Return the [X, Y] coordinate for the center point of the cell that contains the specified text.  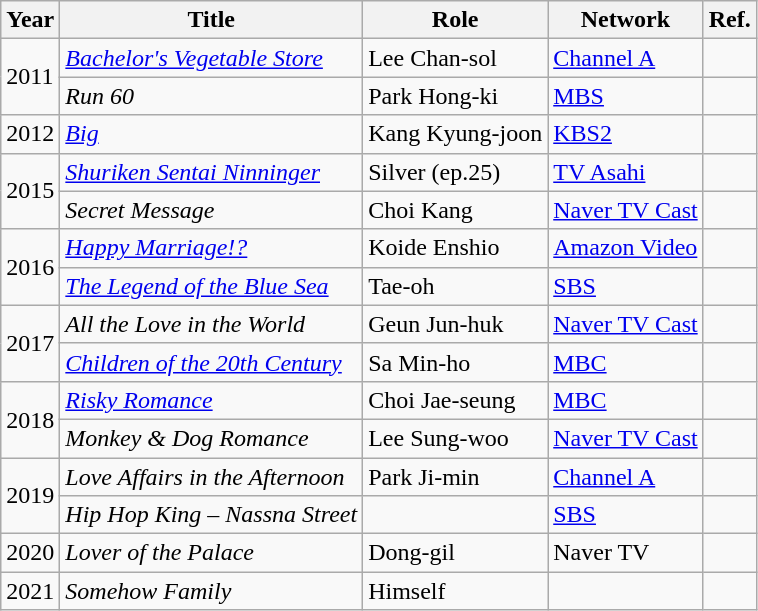
All the Love in the World [212, 324]
MBS [626, 96]
Children of the 20th Century [212, 362]
Koide Enshio [456, 248]
Happy Marriage!? [212, 248]
Choi Jae-seung [456, 400]
Role [456, 20]
Lee Chan-sol [456, 58]
2017 [30, 343]
Title [212, 20]
Kang Kyung-joon [456, 134]
Run 60 [212, 96]
TV Asahi [626, 172]
Silver (ep.25) [456, 172]
Year [30, 20]
Shuriken Sentai Ninninger [212, 172]
Choi Kang [456, 210]
Himself [456, 591]
Somehow Family [212, 591]
Lee Sung-woo [456, 438]
Big [212, 134]
Lover of the Palace [212, 553]
Network [626, 20]
2020 [30, 553]
Secret Message [212, 210]
Naver TV [626, 553]
Park Ji-min [456, 477]
Park Hong-ki [456, 96]
2021 [30, 591]
2011 [30, 77]
The Legend of the Blue Sea [212, 286]
Love Affairs in the Afternoon [212, 477]
2018 [30, 419]
2015 [30, 191]
2012 [30, 134]
Risky Romance [212, 400]
Dong-gil [456, 553]
Ref. [730, 20]
Hip Hop King – Nassna Street [212, 515]
Bachelor's Vegetable Store [212, 58]
2019 [30, 496]
Geun Jun-huk [456, 324]
Tae-oh [456, 286]
Sa Min-ho [456, 362]
Amazon Video [626, 248]
KBS2 [626, 134]
2016 [30, 267]
Monkey & Dog Romance [212, 438]
